Scan for the cell matching the given text and deliver its (X, Y) coordinate at center. 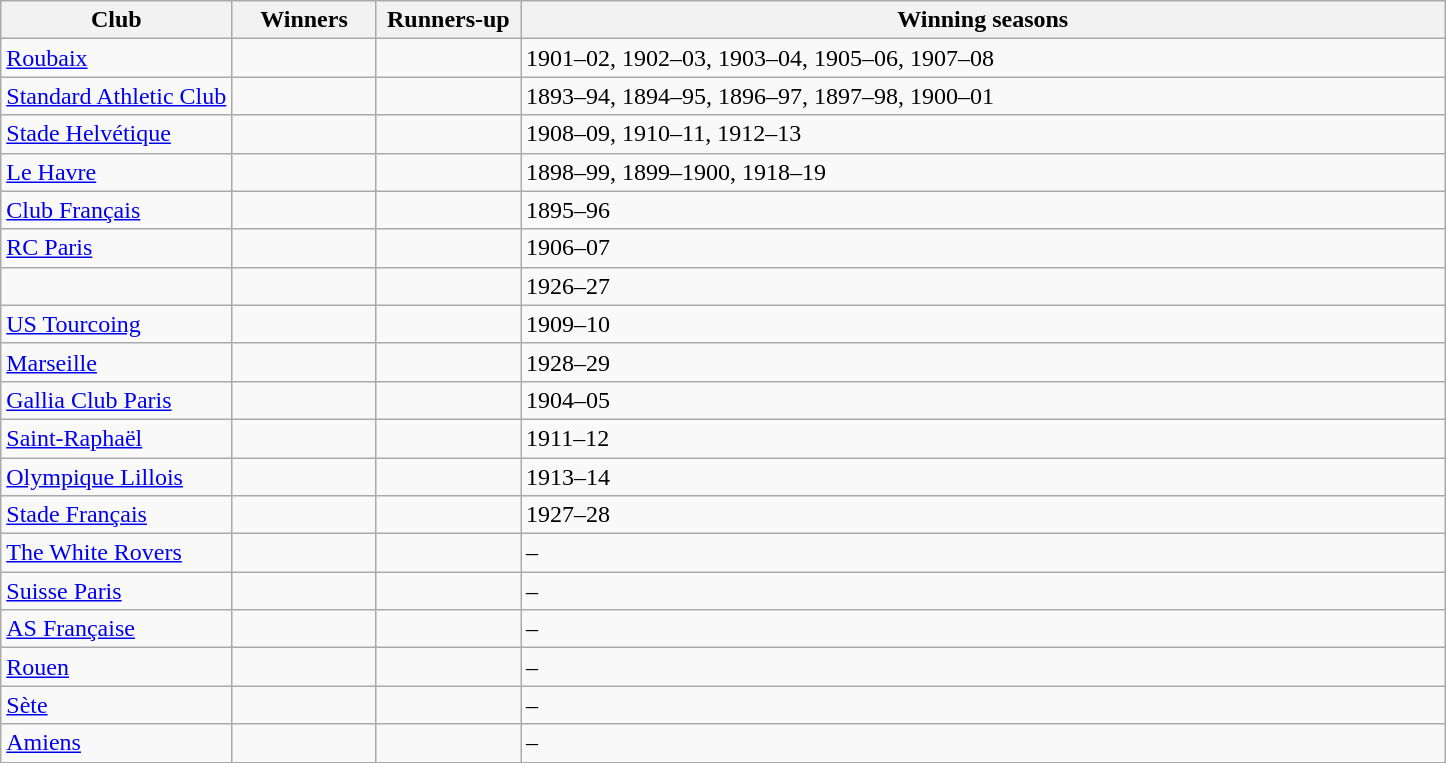
1901–02, 1902–03, 1903–04, 1905–06, 1907–08 (983, 58)
Stade Français (116, 515)
1913–14 (983, 477)
Suisse Paris (116, 591)
Winning seasons (983, 20)
1927–28 (983, 515)
RC Paris (116, 248)
Saint-Raphaël (116, 438)
1909–10 (983, 324)
US Tourcoing (116, 324)
Sète (116, 705)
Marseille (116, 362)
1926–27 (983, 286)
Gallia Club Paris (116, 400)
Standard Athletic Club (116, 96)
1898–99, 1899–1900, 1918–19 (983, 172)
1911–12 (983, 438)
1928–29 (983, 362)
AS Française (116, 629)
Winners (304, 20)
Amiens (116, 743)
Roubaix (116, 58)
Stade Helvétique (116, 134)
1893–94, 1894–95, 1896–97, 1897–98, 1900–01 (983, 96)
Rouen (116, 667)
1908–09, 1910–11, 1912–13 (983, 134)
1906–07 (983, 248)
Le Havre (116, 172)
1895–96 (983, 210)
Club Français (116, 210)
Club (116, 20)
1904–05 (983, 400)
Runners-up (448, 20)
The White Rovers (116, 553)
Olympique Lillois (116, 477)
